For the text-containing cell, return its midpoint in [X, Y] coordinate format. 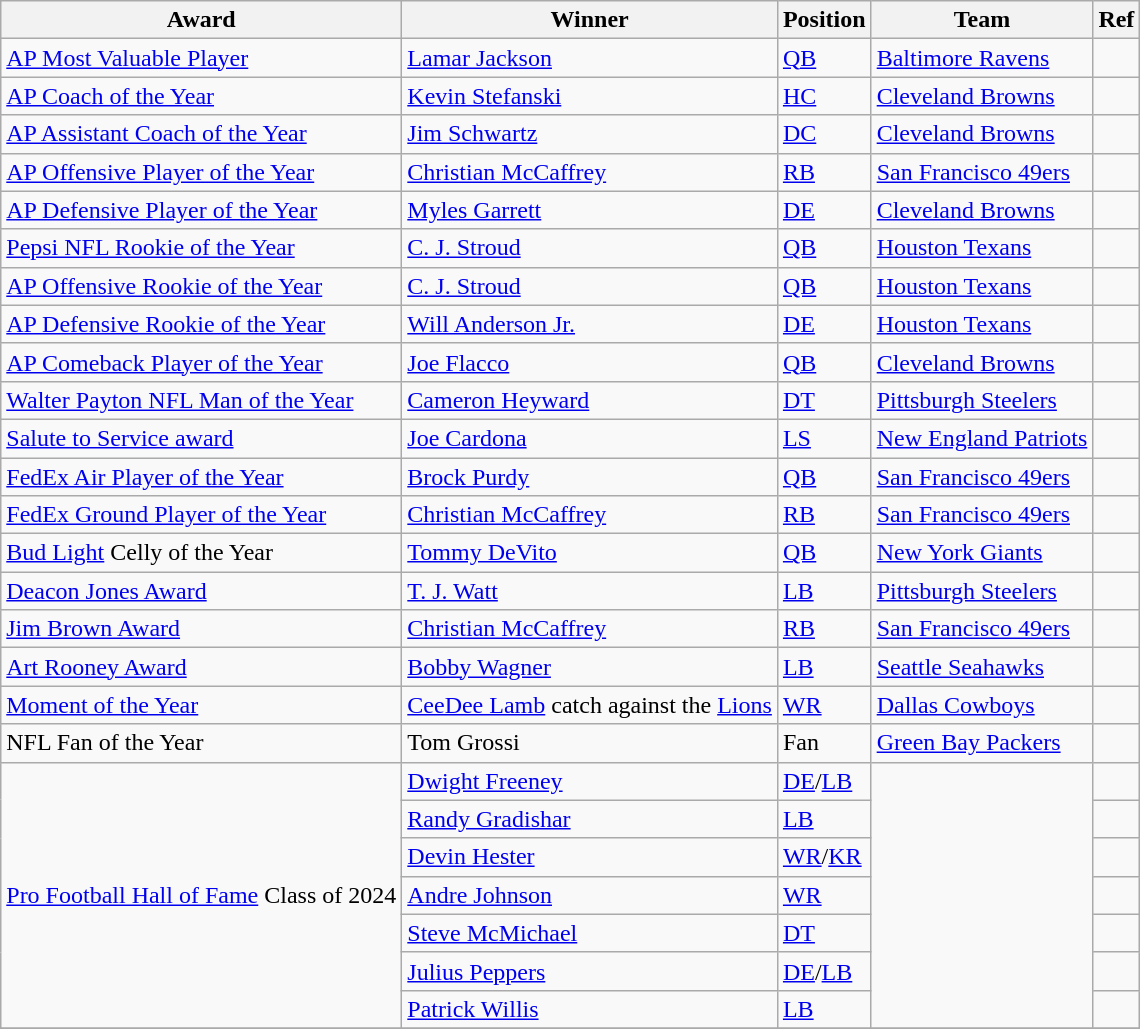
Walter Payton NFL Man of the Year [202, 400]
FedEx Ground Player of the Year [202, 515]
Bobby Wagner [590, 667]
Joe Cardona [590, 438]
New England Patriots [982, 438]
AP Coach of the Year [202, 96]
Lamar Jackson [590, 58]
NFL Fan of the Year [202, 743]
Myles Garrett [590, 210]
Fan [824, 743]
Jim Schwartz [590, 134]
Tommy DeVito [590, 553]
Award [202, 20]
AP Assistant Coach of the Year [202, 134]
FedEx Air Player of the Year [202, 477]
Seattle Seahawks [982, 667]
Salute to Service award [202, 438]
Brock Purdy [590, 477]
AP Defensive Rookie of the Year [202, 324]
AP Comeback Player of the Year [202, 362]
Pro Football Hall of Fame Class of 2024 [202, 895]
Team [982, 20]
AP Offensive Player of the Year [202, 172]
New York Giants [982, 553]
AP Offensive Rookie of the Year [202, 286]
LS [824, 438]
Will Anderson Jr. [590, 324]
Baltimore Ravens [982, 58]
Steve McMichael [590, 933]
WR/KR [824, 857]
Jim Brown Award [202, 629]
DC [824, 134]
Art Rooney Award [202, 667]
Tom Grossi [590, 743]
Andre Johnson [590, 895]
Pepsi NFL Rookie of the Year [202, 248]
Patrick Willis [590, 1009]
Cameron Heyward [590, 400]
CeeDee Lamb catch against the Lions [590, 705]
Deacon Jones Award [202, 591]
Joe Flacco [590, 362]
Devin Hester [590, 857]
T. J. Watt [590, 591]
Julius Peppers [590, 971]
Randy Gradishar [590, 819]
AP Most Valuable Player [202, 58]
AP Defensive Player of the Year [202, 210]
Kevin Stefanski [590, 96]
Moment of the Year [202, 705]
Position [824, 20]
Dallas Cowboys [982, 705]
HC [824, 96]
Green Bay Packers [982, 743]
Dwight Freeney [590, 781]
Ref [1116, 20]
Bud Light Celly of the Year [202, 553]
Winner [590, 20]
